Scan for the cell matching the given text and deliver its [x, y] coordinate at center. 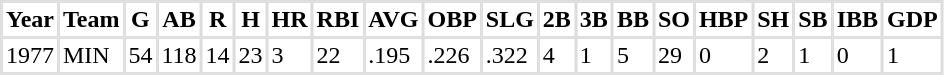
2B [556, 20]
SO [674, 20]
.195 [394, 56]
G [140, 20]
3B [594, 20]
SB [813, 20]
14 [218, 56]
54 [140, 56]
.322 [510, 56]
29 [674, 56]
1977 [30, 56]
3 [290, 56]
HR [290, 20]
4 [556, 56]
SH [774, 20]
HBP [723, 20]
2 [774, 56]
H [250, 20]
22 [338, 56]
23 [250, 56]
SLG [510, 20]
Year [30, 20]
.226 [452, 56]
R [218, 20]
Team [90, 20]
118 [179, 56]
5 [632, 56]
IBB [857, 20]
GDP [912, 20]
BB [632, 20]
OBP [452, 20]
AB [179, 20]
RBI [338, 20]
MIN [90, 56]
AVG [394, 20]
